Capture the cell that displays the provided text and extract its (x, y) central coordinate. 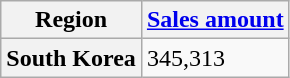
Region (72, 20)
Sales amount (215, 20)
345,313 (215, 58)
South Korea (72, 58)
